Locate the cell with the specified text and output its [X, Y] center coordinate. 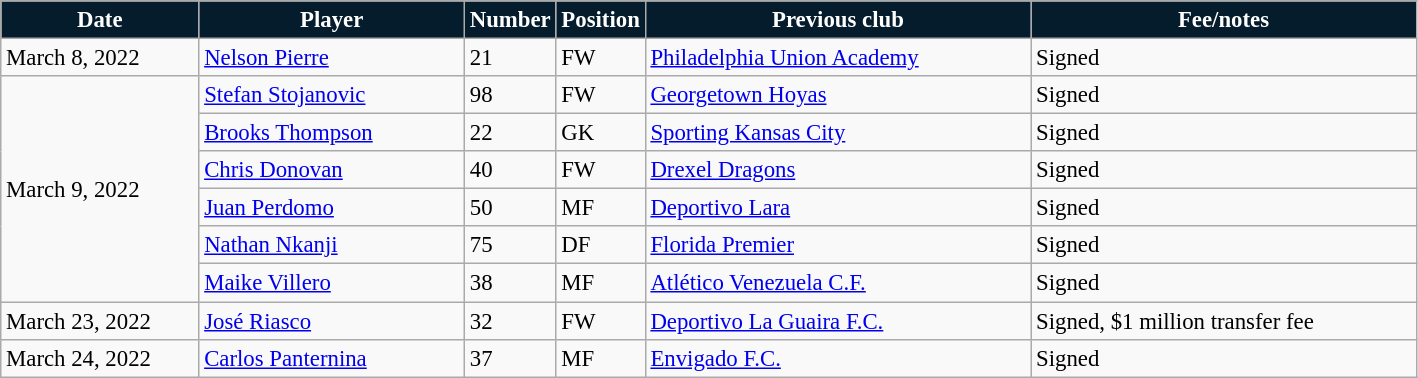
Player [332, 20]
Juan Perdomo [332, 208]
March 8, 2022 [100, 58]
José Riasco [332, 321]
Position [600, 20]
37 [510, 358]
Signed, $1 million transfer fee [1224, 321]
Brooks Thompson [332, 133]
Maike Villero [332, 283]
Drexel Dragons [838, 170]
March 23, 2022 [100, 321]
21 [510, 58]
32 [510, 321]
Previous club [838, 20]
March 24, 2022 [100, 358]
Deportivo Lara [838, 208]
Fee/notes [1224, 20]
Deportivo La Guaira F.C. [838, 321]
Philadelphia Union Academy [838, 58]
Date [100, 20]
98 [510, 95]
GK [600, 133]
Nelson Pierre [332, 58]
Carlos Panternina [332, 358]
75 [510, 245]
Sporting Kansas City [838, 133]
Atlético Venezuela C.F. [838, 283]
50 [510, 208]
Nathan Nkanji [332, 245]
Florida Premier [838, 245]
Number [510, 20]
Chris Donovan [332, 170]
Georgetown Hoyas [838, 95]
Stefan Stojanovic [332, 95]
40 [510, 170]
Envigado F.C. [838, 358]
22 [510, 133]
March 9, 2022 [100, 189]
DF [600, 245]
38 [510, 283]
